Scan for the cell matching the given text and deliver its [x, y] coordinate at center. 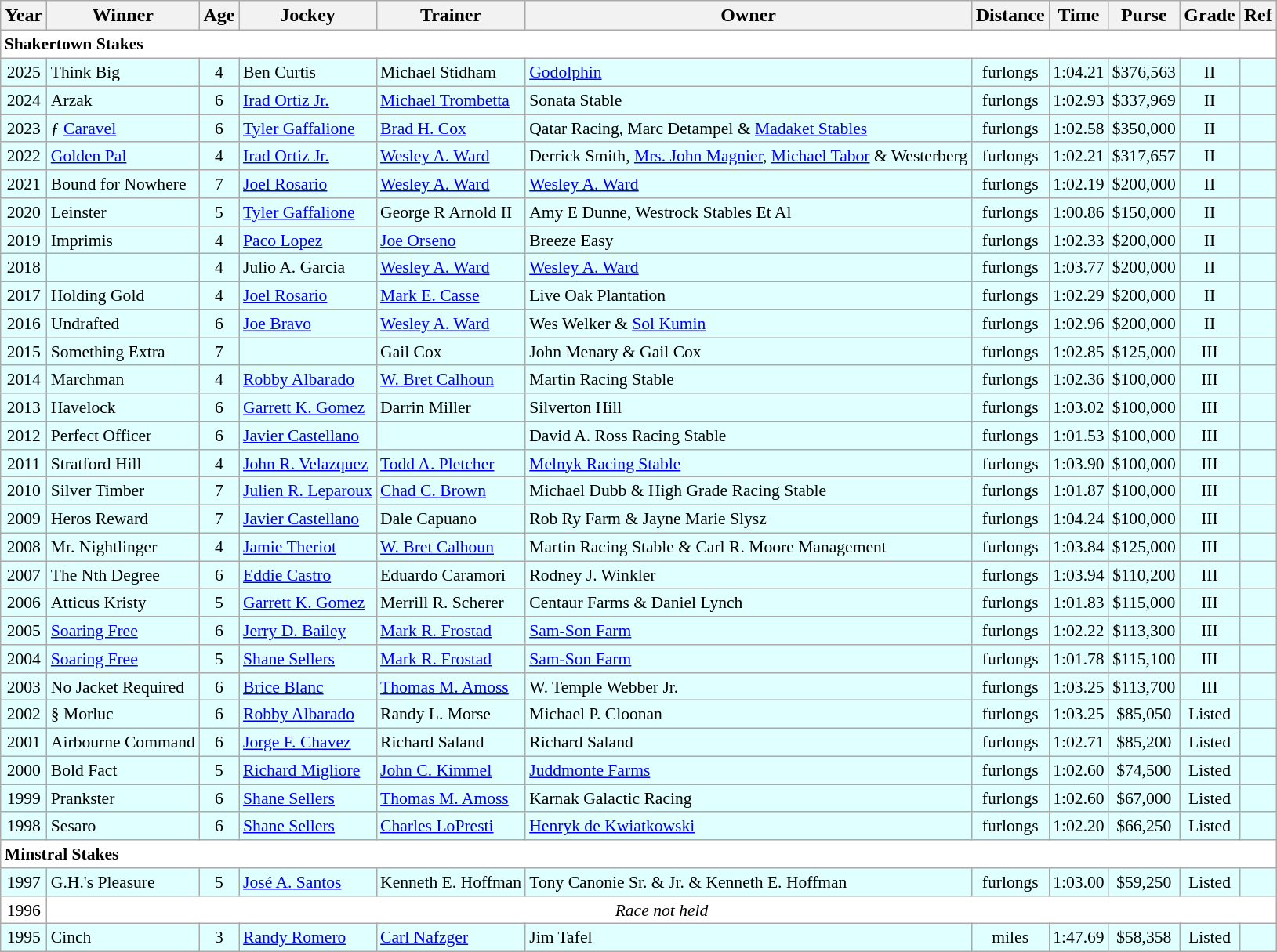
1:00.86 [1079, 212]
1:03.77 [1079, 268]
Bold Fact [123, 770]
2018 [24, 268]
Perfect Officer [123, 436]
1:02.21 [1079, 156]
2003 [24, 686]
$376,563 [1145, 72]
2008 [24, 547]
3 [219, 938]
Marchman [123, 379]
No Jacket Required [123, 686]
ƒ Caravel [123, 129]
Michael P. Cloonan [748, 715]
Jerry D. Bailey [307, 631]
John Menary & Gail Cox [748, 352]
Undrafted [123, 324]
Carl Nafzger [451, 938]
$350,000 [1145, 129]
1:02.71 [1079, 742]
2022 [24, 156]
Holding Gold [123, 295]
$110,200 [1145, 575]
2014 [24, 379]
Joe Bravo [307, 324]
1:02.96 [1079, 324]
1996 [24, 910]
Rob Ry Farm & Jayne Marie Slysz [748, 519]
1:02.22 [1079, 631]
Silver Timber [123, 491]
1:03.00 [1079, 882]
1:02.58 [1079, 129]
2025 [24, 72]
2019 [24, 240]
Michael Dubb & High Grade Racing Stable [748, 491]
Arzak [123, 100]
Martin Racing Stable & Carl R. Moore Management [748, 547]
1:03.94 [1079, 575]
1998 [24, 826]
$317,657 [1145, 156]
Ben Curtis [307, 72]
John R. Velazquez [307, 463]
Minstral Stakes [638, 854]
$115,100 [1145, 659]
Brice Blanc [307, 686]
1:02.85 [1079, 352]
Wes Welker & Sol Kumin [748, 324]
Derrick Smith, Mrs. John Magnier, Michael Tabor & Westerberg [748, 156]
Silverton Hill [748, 407]
1:02.33 [1079, 240]
$113,300 [1145, 631]
Julien R. Leparoux [307, 491]
1:01.87 [1079, 491]
José A. Santos [307, 882]
Stratford Hill [123, 463]
$74,500 [1145, 770]
2020 [24, 212]
$150,000 [1145, 212]
2001 [24, 742]
Randy L. Morse [451, 715]
1:03.02 [1079, 407]
1:47.69 [1079, 938]
1:01.83 [1079, 603]
Year [24, 16]
2021 [24, 184]
Golden Pal [123, 156]
Time [1079, 16]
2011 [24, 463]
Chad C. Brown [451, 491]
$67,000 [1145, 798]
Amy E Dunne, Westrock Stables Et Al [748, 212]
Race not held [662, 910]
Shakertown Stakes [638, 45]
1995 [24, 938]
1999 [24, 798]
Henryk de Kwiatkowski [748, 826]
Dale Capuano [451, 519]
Think Big [123, 72]
2023 [24, 129]
1:01.78 [1079, 659]
Joe Orseno [451, 240]
Leinster [123, 212]
W. Temple Webber Jr. [748, 686]
1:03.84 [1079, 547]
Winner [123, 16]
2015 [24, 352]
Mark E. Casse [451, 295]
Michael Stidham [451, 72]
Rodney J. Winkler [748, 575]
1:01.53 [1079, 436]
Todd A. Pletcher [451, 463]
2016 [24, 324]
1:04.21 [1079, 72]
Imprimis [123, 240]
Juddmonte Farms [748, 770]
Distance [1010, 16]
$337,969 [1145, 100]
Grade [1210, 16]
2002 [24, 715]
Atticus Kristy [123, 603]
2004 [24, 659]
2005 [24, 631]
$115,000 [1145, 603]
2024 [24, 100]
Merrill R. Scherer [451, 603]
Jim Tafel [748, 938]
$66,250 [1145, 826]
1:02.93 [1079, 100]
Brad H. Cox [451, 129]
Jorge F. Chavez [307, 742]
Cinch [123, 938]
1:03.90 [1079, 463]
§ Morluc [123, 715]
Paco Lopez [307, 240]
Martin Racing Stable [748, 379]
Kenneth E. Hoffman [451, 882]
2012 [24, 436]
Trainer [451, 16]
Charles LoPresti [451, 826]
Randy Romero [307, 938]
Richard Migliore [307, 770]
miles [1010, 938]
Live Oak Plantation [748, 295]
Eddie Castro [307, 575]
Purse [1145, 16]
Jockey [307, 16]
2013 [24, 407]
$85,050 [1145, 715]
1:02.19 [1079, 184]
George R Arnold II [451, 212]
Something Extra [123, 352]
G.H.'s Pleasure [123, 882]
2017 [24, 295]
Bound for Nowhere [123, 184]
Prankster [123, 798]
Havelock [123, 407]
Karnak Galactic Racing [748, 798]
$113,700 [1145, 686]
Darrin Miller [451, 407]
Jamie Theriot [307, 547]
Sonata Stable [748, 100]
Airbourne Command [123, 742]
David A. Ross Racing Stable [748, 436]
Centaur Farms & Daniel Lynch [748, 603]
Michael Trombetta [451, 100]
2000 [24, 770]
Godolphin [748, 72]
2010 [24, 491]
1997 [24, 882]
Ref [1257, 16]
1:02.36 [1079, 379]
Melnyk Racing Stable [748, 463]
2006 [24, 603]
The Nth Degree [123, 575]
Sesaro [123, 826]
$58,358 [1145, 938]
$85,200 [1145, 742]
2007 [24, 575]
1:02.20 [1079, 826]
Age [219, 16]
Owner [748, 16]
2009 [24, 519]
Qatar Racing, Marc Detampel & Madaket Stables [748, 129]
1:02.29 [1079, 295]
Eduardo Caramori [451, 575]
John C. Kimmel [451, 770]
Gail Cox [451, 352]
1:04.24 [1079, 519]
Heros Reward [123, 519]
Breeze Easy [748, 240]
Mr. Nightlinger [123, 547]
$59,250 [1145, 882]
Tony Canonie Sr. & Jr. & Kenneth E. Hoffman [748, 882]
Julio A. Garcia [307, 268]
